Detect which cell encompasses the target text, then output its (x, y) center coordinate. 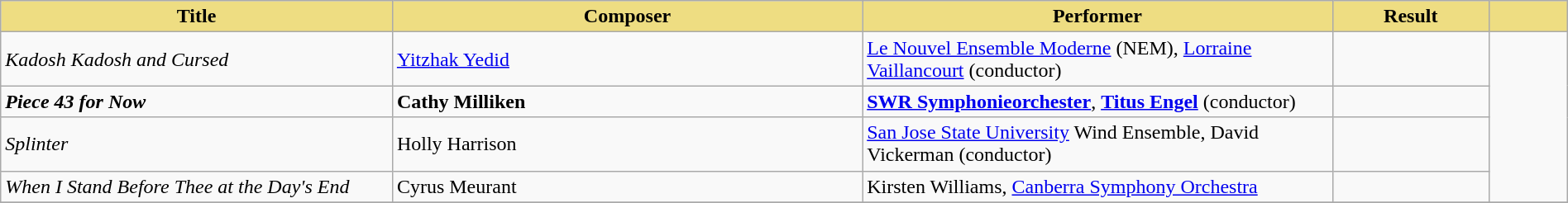
Le Nouvel Ensemble Moderne (NEM), Lorraine Vaillancourt (conductor) (1097, 59)
Kadosh Kadosh and Cursed (197, 59)
Yitzhak Yedid (627, 59)
Title (197, 17)
SWR Symphonieorchester, Titus Engel (conductor) (1097, 101)
Kirsten Williams, Canberra Symphony Orchestra (1097, 186)
Composer (627, 17)
Cyrus Meurant (627, 186)
Splinter (197, 144)
Result (1411, 17)
Cathy Milliken (627, 101)
Holly Harrison (627, 144)
San Jose State University Wind Ensemble, David Vickerman (conductor) (1097, 144)
When I Stand Before Thee at the Day's End (197, 186)
Piece 43 for Now (197, 101)
Performer (1097, 17)
